Detect which cell encompasses the target text, then output its (x, y) center coordinate. 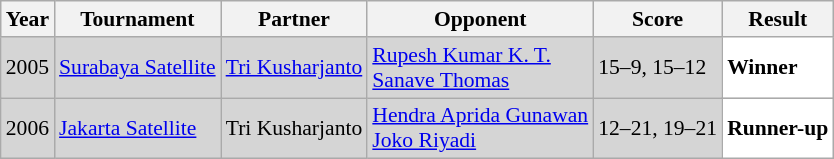
Surabaya Satellite (138, 68)
Hendra Aprida Gunawan Joko Riyadi (480, 128)
Score (658, 19)
Jakarta Satellite (138, 128)
Year (28, 19)
Opponent (480, 19)
15–9, 15–12 (658, 68)
Winner (778, 68)
Runner-up (778, 128)
Rupesh Kumar K. T. Sanave Thomas (480, 68)
Partner (294, 19)
2005 (28, 68)
Tournament (138, 19)
12–21, 19–21 (658, 128)
Result (778, 19)
2006 (28, 128)
